Locate the cell with the specified text and output its (x, y) center coordinate. 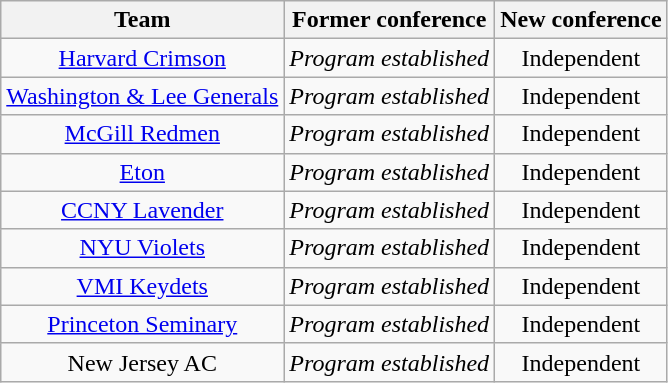
Washington & Lee Generals (142, 96)
NYU Violets (142, 248)
New Jersey AC (142, 362)
Eton (142, 172)
Princeton Seminary (142, 324)
Team (142, 20)
Harvard Crimson (142, 58)
Former conference (390, 20)
McGill Redmen (142, 134)
VMI Keydets (142, 286)
CCNY Lavender (142, 210)
New conference (582, 20)
